Find where the given text appears and provide that cell's center as (x, y) coordinate. 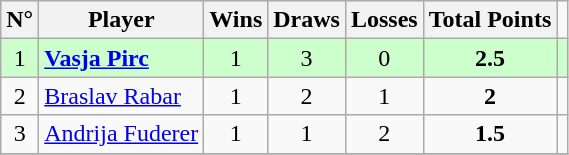
Player (122, 20)
Vasja Pirc (122, 58)
1.5 (490, 134)
2.5 (490, 58)
N° (20, 20)
Draws (307, 20)
Wins (236, 20)
Braslav Rabar (122, 96)
Losses (384, 20)
Total Points (490, 20)
Andrija Fuderer (122, 134)
0 (384, 58)
